Return (x, y) of the center of cell containing provided text 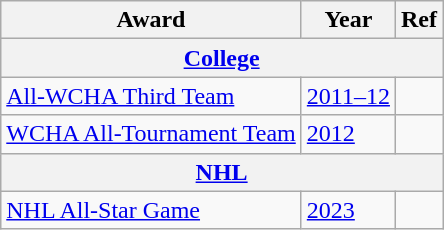
WCHA All-Tournament Team (152, 134)
Ref (418, 20)
Award (152, 20)
NHL (222, 172)
All-WCHA Third Team (152, 96)
College (222, 58)
NHL All-Star Game (152, 210)
2023 (348, 210)
2012 (348, 134)
2011–12 (348, 96)
Year (348, 20)
